Scan for the cell matching the given text and deliver its (x, y) coordinate at center. 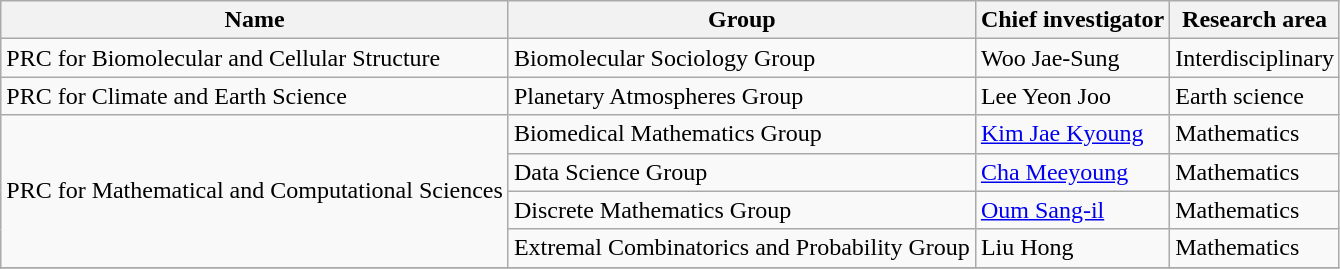
Kim Jae Kyoung (1072, 134)
Woo Jae-Sung (1072, 58)
Data Science Group (742, 172)
Extremal Combinatorics and Probability Group (742, 248)
Biomolecular Sociology Group (742, 58)
Cha Meeyoung (1072, 172)
Research area (1255, 20)
Lee Yeon Joo (1072, 96)
Earth science (1255, 96)
Name (255, 20)
Oum Sang-il (1072, 210)
Chief investigator (1072, 20)
Interdisciplinary (1255, 58)
Discrete Mathematics Group (742, 210)
PRC for Climate and Earth Science (255, 96)
PRC for Mathematical and Computational Sciences (255, 191)
PRC for Biomolecular and Cellular Structure (255, 58)
Biomedical Mathematics Group (742, 134)
Group (742, 20)
Liu Hong (1072, 248)
Planetary Atmospheres Group (742, 96)
